From the cell containing the given text, extract its center point as (x, y) coordinate. 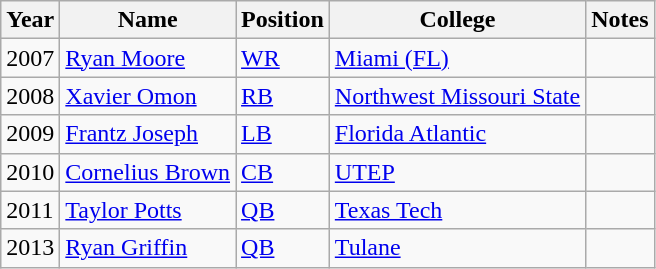
RB (283, 96)
Texas Tech (457, 210)
Year (30, 20)
Frantz Joseph (148, 134)
Xavier Omon (148, 96)
2009 (30, 134)
College (457, 20)
CB (283, 172)
2007 (30, 58)
Taylor Potts (148, 210)
Name (148, 20)
Ryan Griffin (148, 248)
Position (283, 20)
Miami (FL) (457, 58)
UTEP (457, 172)
2013 (30, 248)
Tulane (457, 248)
Northwest Missouri State (457, 96)
Ryan Moore (148, 58)
2011 (30, 210)
LB (283, 134)
Florida Atlantic (457, 134)
Notes (620, 20)
Cornelius Brown (148, 172)
2010 (30, 172)
WR (283, 58)
2008 (30, 96)
